Identify which cell holds the provided text, then report its (X, Y) central coordinate. 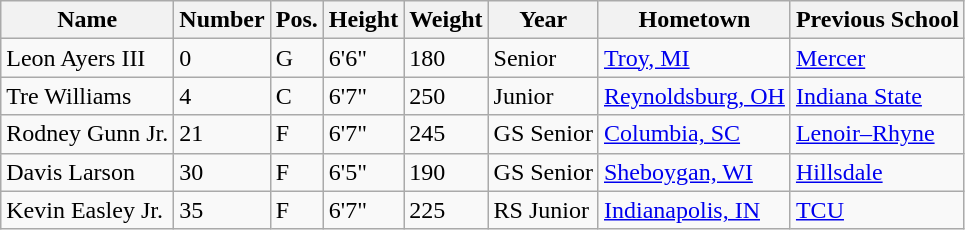
180 (446, 58)
21 (222, 134)
Weight (446, 20)
35 (222, 210)
Sheboygan, WI (694, 172)
Indianapolis, IN (694, 210)
Hometown (694, 20)
TCU (877, 210)
0 (222, 58)
190 (446, 172)
Mercer (877, 58)
C (296, 96)
Indiana State (877, 96)
Kevin Easley Jr. (88, 210)
Rodney Gunn Jr. (88, 134)
RS Junior (543, 210)
Year (543, 20)
4 (222, 96)
Leon Ayers III (88, 58)
Davis Larson (88, 172)
Reynoldsburg, OH (694, 96)
250 (446, 96)
Tre Williams (88, 96)
Junior (543, 96)
Name (88, 20)
30 (222, 172)
Lenoir–Rhyne (877, 134)
245 (446, 134)
Previous School (877, 20)
225 (446, 210)
6'5" (363, 172)
Troy, MI (694, 58)
Columbia, SC (694, 134)
Height (363, 20)
Senior (543, 58)
Hillsdale (877, 172)
G (296, 58)
Number (222, 20)
6'6" (363, 58)
Pos. (296, 20)
